Scan for the cell matching the given text and deliver its (X, Y) coordinate at center. 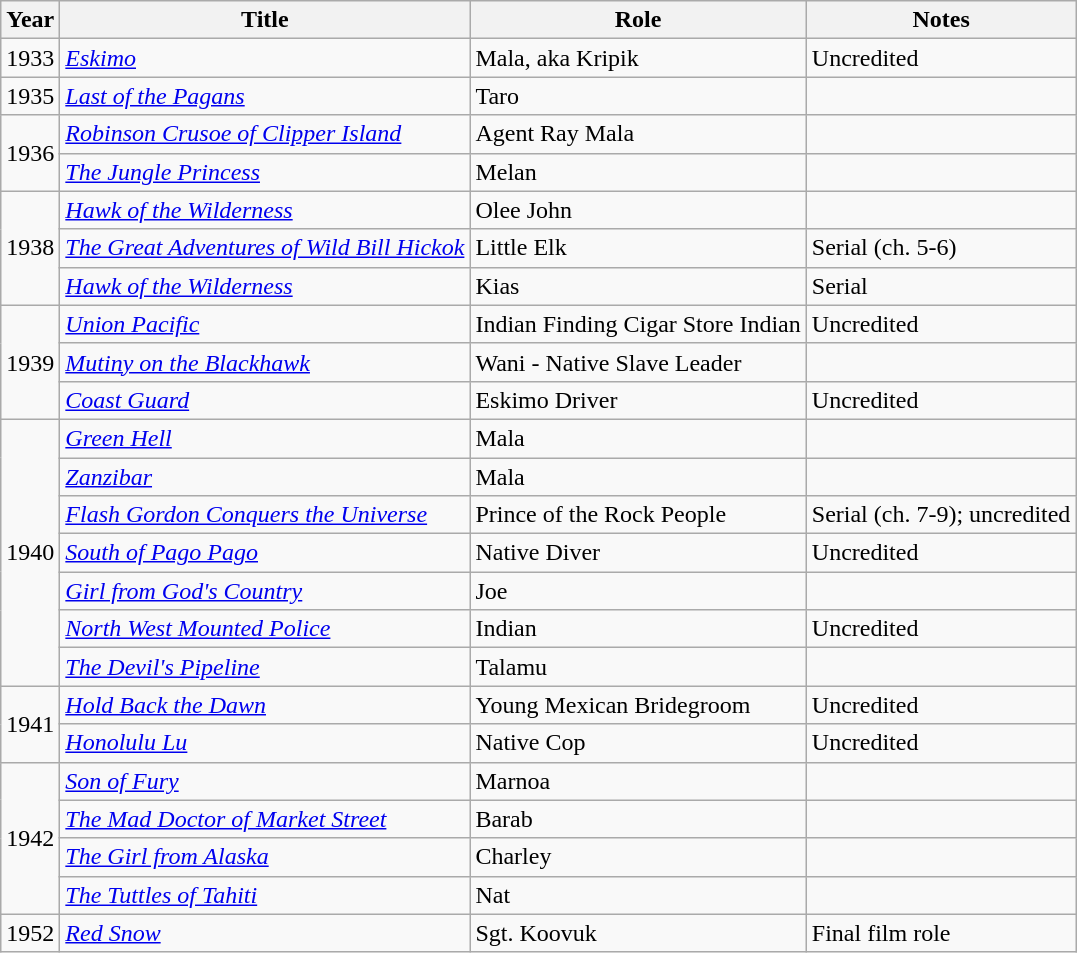
Serial (ch. 5-6) (941, 248)
Taro (638, 96)
The Girl from Alaska (265, 857)
Last of the Pagans (265, 96)
Union Pacific (265, 324)
Kias (638, 286)
Son of Fury (265, 781)
Girl from God's Country (265, 591)
Green Hell (265, 438)
Native Diver (638, 553)
Mala, aka Kripik (638, 58)
Hold Back the Dawn (265, 705)
The Tuttles of Tahiti (265, 895)
Year (30, 20)
Mutiny on the Blackhawk (265, 362)
Young Mexican Bridegroom (638, 705)
1941 (30, 724)
Talamu (638, 667)
Robinson Crusoe of Clipper Island (265, 134)
The Great Adventures of Wild Bill Hickok (265, 248)
Coast Guard (265, 400)
Joe (638, 591)
Agent Ray Mala (638, 134)
Indian Finding Cigar Store Indian (638, 324)
North West Mounted Police (265, 629)
The Devil's Pipeline (265, 667)
Melan (638, 172)
Eskimo Driver (638, 400)
Honolulu Lu (265, 743)
Olee John (638, 210)
1936 (30, 153)
1933 (30, 58)
Prince of the Rock People (638, 515)
1935 (30, 96)
Title (265, 20)
Red Snow (265, 933)
Nat (638, 895)
Little Elk (638, 248)
Role (638, 20)
The Jungle Princess (265, 172)
Native Cop (638, 743)
The Mad Doctor of Market Street (265, 819)
Final film role (941, 933)
1952 (30, 933)
Serial (941, 286)
Flash Gordon Conquers the Universe (265, 515)
1942 (30, 838)
Charley (638, 857)
Barab (638, 819)
Marnoa (638, 781)
1940 (30, 552)
Wani - Native Slave Leader (638, 362)
Notes (941, 20)
Eskimo (265, 58)
1938 (30, 248)
Indian (638, 629)
Sgt. Koovuk (638, 933)
Zanzibar (265, 477)
South of Pago Pago (265, 553)
1939 (30, 362)
Serial (ch. 7-9); uncredited (941, 515)
